From the cell containing the given text, extract its center point as [X, Y] coordinate. 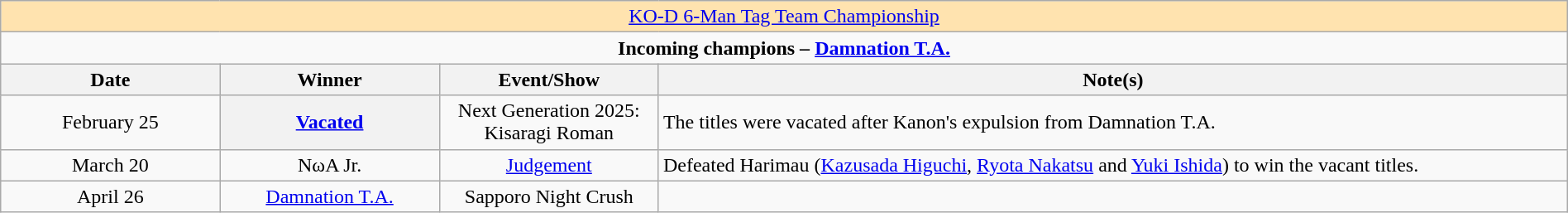
April 26 [111, 196]
March 20 [111, 165]
Date [111, 80]
Vacated [329, 123]
Next Generation 2025: Kisaragi Roman [549, 123]
NωA Jr. [329, 165]
Damnation T.A. [329, 196]
The titles were vacated after Kanon's expulsion from Damnation T.A. [1113, 123]
Note(s) [1113, 80]
Winner [329, 80]
Sapporo Night Crush [549, 196]
Defeated Harimau (Kazusada Higuchi, Ryota Nakatsu and Yuki Ishida) to win the vacant titles. [1113, 165]
Judgement [549, 165]
Event/Show [549, 80]
KO-D 6-Man Tag Team Championship [784, 17]
February 25 [111, 123]
Incoming champions – Damnation T.A. [784, 48]
